Identify which cell holds the provided text, then report its (X, Y) central coordinate. 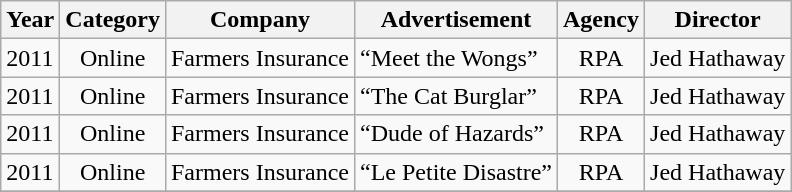
Director (718, 20)
Category (113, 20)
“Dude of Hazards” (456, 134)
“Meet the Wongs” (456, 58)
Company (260, 20)
Year (30, 20)
Agency (600, 20)
“The Cat Burglar” (456, 96)
Advertisement (456, 20)
“Le Petite Disastre” (456, 172)
